Determine the (X, Y) coordinate at the center of the cell enclosing the given text.  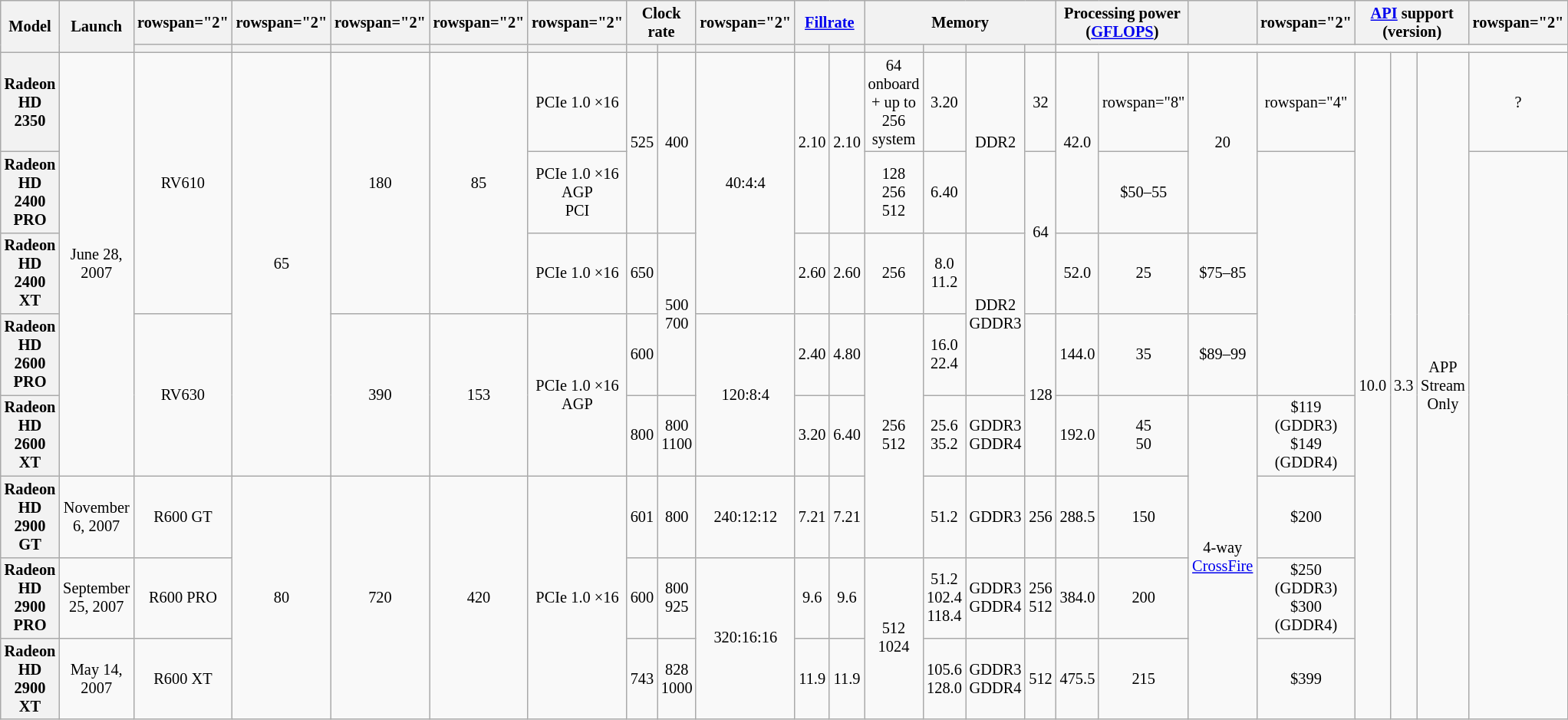
R600 PRO (183, 598)
525 (642, 143)
8001100 (677, 435)
June 28, 2007 (97, 264)
Radeon HD 2400 PRO (31, 192)
$89–99 (1223, 355)
720 (380, 597)
Model (31, 26)
Radeon HD 2900 XT (31, 679)
105.6128.0 (944, 679)
Radeon HD 2350 (31, 102)
November 6, 2007 (97, 517)
Radeon HD 2900 PRO (31, 598)
GDDR3 (996, 517)
80 (282, 597)
Radeon HD 2400 XT (31, 273)
8281000 (677, 679)
2.40 (812, 355)
Fillrate (830, 22)
APP Stream Only (1442, 385)
288.5 (1078, 517)
Radeon HD 2600 XT (31, 435)
8.011.2 (944, 273)
240:12:12 (746, 517)
rowspan="4" (1306, 102)
DDR2GDDR3 (996, 313)
$250 (GDDR3)$300 (GDDR4) (1306, 598)
Memory (960, 22)
85 (479, 183)
32 (1040, 102)
601 (642, 517)
153 (479, 395)
5121024 (894, 639)
$200 (1306, 517)
$50–55 (1143, 192)
September 25, 2007 (97, 598)
10.0 (1373, 385)
35 (1143, 355)
390 (380, 395)
128256512 (894, 192)
R600 XT (183, 679)
512 (1040, 679)
25.635.2 (944, 435)
52.0 (1078, 273)
40:4:4 (746, 183)
51.2102.4118.4 (944, 598)
400 (677, 143)
Launch (97, 26)
RV610 (183, 183)
R600 GT (183, 517)
144.0 (1078, 355)
20 (1223, 143)
650 (642, 273)
$399 (1306, 679)
3.3 (1404, 385)
Processing power(GFLOPS) (1123, 22)
320:16:16 (746, 639)
4-way CrossFire (1223, 557)
42.0 (1078, 143)
$119 (GDDR3) $149 (GDDR4) (1306, 435)
180 (380, 183)
500700 (677, 313)
4550 (1143, 435)
475.5 (1078, 679)
16.022.4 (944, 355)
150 (1143, 517)
128 (1040, 395)
120:8:4 (746, 395)
PCIe 1.0 ×16AGP (577, 395)
420 (479, 597)
192.0 (1078, 435)
64 (1040, 232)
$75–85 (1223, 273)
51.2 (944, 517)
? (1519, 102)
Clock rate (661, 22)
384.0 (1078, 598)
65 (282, 264)
RV630 (183, 395)
PCIe 1.0 ×16AGPPCI (577, 192)
Radeon HD 2900 GT (31, 517)
4.80 (847, 355)
May 14, 2007 (97, 679)
rowspan="8" (1143, 102)
DDR2 (996, 143)
25 (1143, 273)
200 (1143, 598)
800925 (677, 598)
64 onboard + up to 256 system (894, 102)
215 (1143, 679)
743 (642, 679)
API support (version) (1412, 22)
Radeon HD 2600 PRO (31, 355)
